Detect which cell encompasses the target text, then output its (X, Y) center coordinate. 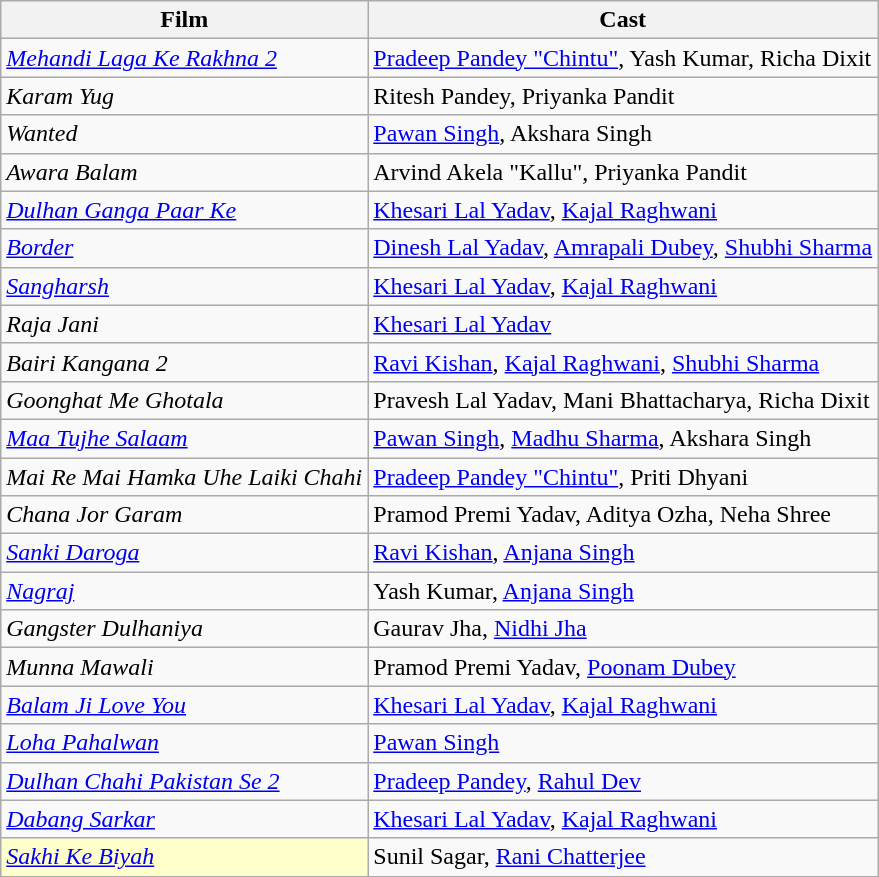
Gangster Dulhaniya (184, 629)
Loha Pahalwan (184, 743)
Awara Balam (184, 172)
Arvind Akela "Kallu", Priyanka Pandit (623, 172)
Ravi Kishan, Kajal Raghwani, Shubhi Sharma (623, 362)
Wanted (184, 134)
Ravi Kishan, Anjana Singh (623, 553)
Dulhan Chahi Pakistan Se 2 (184, 781)
Border (184, 248)
Sangharsh (184, 286)
Bairi Kangana 2 (184, 362)
Dinesh Lal Yadav, Amrapali Dubey, Shubhi Sharma (623, 248)
Karam Yug (184, 96)
Mai Re Mai Hamka Uhe Laiki Chahi (184, 477)
Raja Jani (184, 324)
Dabang Sarkar (184, 819)
Sanki Daroga (184, 553)
Pawan Singh, Madhu Sharma, Akshara Singh (623, 438)
Gaurav Jha, Nidhi Jha (623, 629)
Pradeep Pandey "Chintu", Priti Dhyani (623, 477)
Munna Mawali (184, 667)
Sunil Sagar, Rani Chatterjee (623, 857)
Pradeep Pandey "Chintu", Yash Kumar, Richa Dixit (623, 58)
Cast (623, 20)
Balam Ji Love You (184, 705)
Pramod Premi Yadav, Poonam Dubey (623, 667)
Ritesh Pandey, Priyanka Pandit (623, 96)
Pawan Singh (623, 743)
Khesari Lal Yadav (623, 324)
Pradeep Pandey, Rahul Dev (623, 781)
Sakhi Ke Biyah (184, 857)
Yash Kumar, Anjana Singh (623, 591)
Goonghat Me Ghotala (184, 400)
Pravesh Lal Yadav, Mani Bhattacharya, Richa Dixit (623, 400)
Dulhan Ganga Paar Ke (184, 210)
Pawan Singh, Akshara Singh (623, 134)
Mehandi Laga Ke Rakhna 2 (184, 58)
Nagraj (184, 591)
Pramod Premi Yadav, Aditya Ozha, Neha Shree (623, 515)
Maa Tujhe Salaam (184, 438)
Film (184, 20)
Chana Jor Garam (184, 515)
